Search for the cell housing the specified text and yield its (x, y) center coordinate. 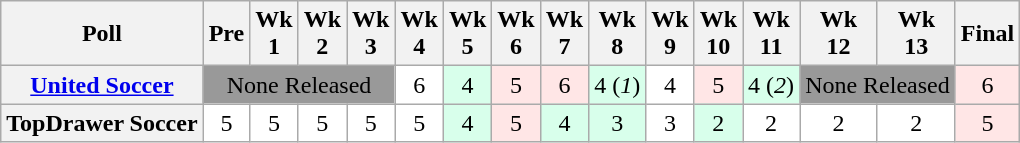
Wk7 (564, 34)
Wk4 (419, 34)
Wk13 (916, 34)
4 (2) (772, 85)
Poll (102, 34)
Wk11 (772, 34)
TopDrawer Soccer (102, 123)
Wk9 (670, 34)
Wk6 (516, 34)
United Soccer (102, 85)
Wk5 (467, 34)
4 (1) (618, 85)
Wk12 (839, 34)
Wk2 (322, 34)
Wk10 (718, 34)
Final (987, 34)
Wk3 (371, 34)
Wk1 (274, 34)
Wk8 (618, 34)
Pre (226, 34)
